Provide the [X, Y] coordinate of the cell's center where the given text is located.  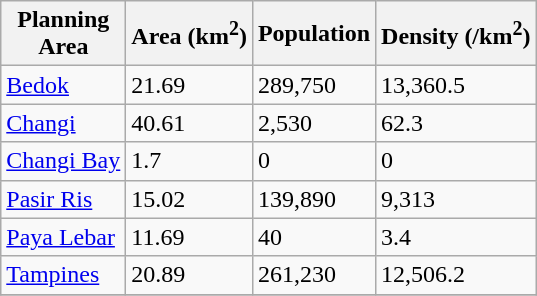
20.89 [190, 275]
261,230 [314, 275]
Paya Lebar [64, 237]
139,890 [314, 199]
62.3 [456, 123]
9,313 [456, 199]
11.69 [190, 237]
Pasir Ris [64, 199]
1.7 [190, 161]
3.4 [456, 237]
40.61 [190, 123]
2,530 [314, 123]
Planning Area [64, 34]
Bedok [64, 85]
Changi [64, 123]
Tampines [64, 275]
Population [314, 34]
15.02 [190, 199]
40 [314, 237]
Density (/km2) [456, 34]
13,360.5 [456, 85]
Area (km2) [190, 34]
Changi Bay [64, 161]
289,750 [314, 85]
21.69 [190, 85]
12,506.2 [456, 275]
